Find where the given text appears and provide that cell's center as [x, y] coordinate. 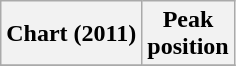
Chart (2011) [72, 34]
Peakposition [188, 34]
